Extract the (X, Y) coordinate from the center of the cell holding the provided text.  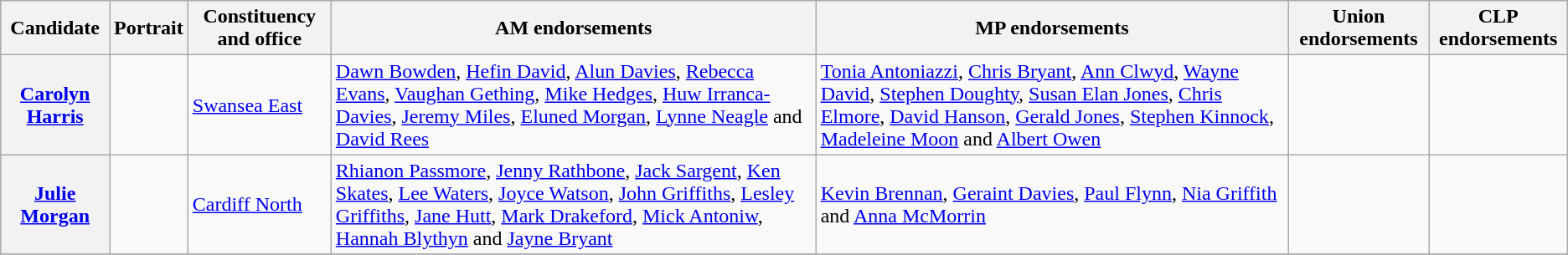
Constituency and office (260, 28)
Portrait (149, 28)
Candidate (55, 28)
Carolyn Harris (55, 105)
MP endorsements (1052, 28)
CLP endorsements (1498, 28)
Julie Morgan (55, 204)
Cardiff North (260, 204)
Union endorsements (1359, 28)
Kevin Brennan, Geraint Davies, Paul Flynn, Nia Griffith and Anna McMorrin (1052, 204)
AM endorsements (573, 28)
Swansea East (260, 105)
